Determine the [X, Y] coordinate at the center of the cell enclosing the given text.  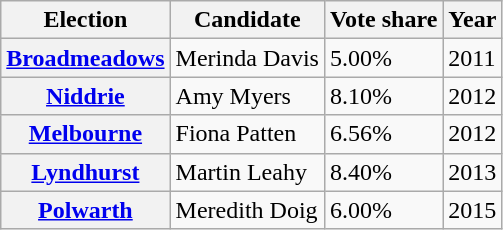
2011 [472, 58]
Year [472, 20]
6.56% [383, 134]
8.40% [383, 172]
6.00% [383, 210]
Merinda Davis [247, 58]
Vote share [383, 20]
Fiona Patten [247, 134]
Broadmeadows [86, 58]
8.10% [383, 96]
Lyndhurst [86, 172]
Martin Leahy [247, 172]
Polwarth [86, 210]
Amy Myers [247, 96]
5.00% [383, 58]
2013 [472, 172]
Meredith Doig [247, 210]
2015 [472, 210]
Niddrie [86, 96]
Candidate [247, 20]
Melbourne [86, 134]
Election [86, 20]
